Identify which cell holds the provided text, then report its [X, Y] central coordinate. 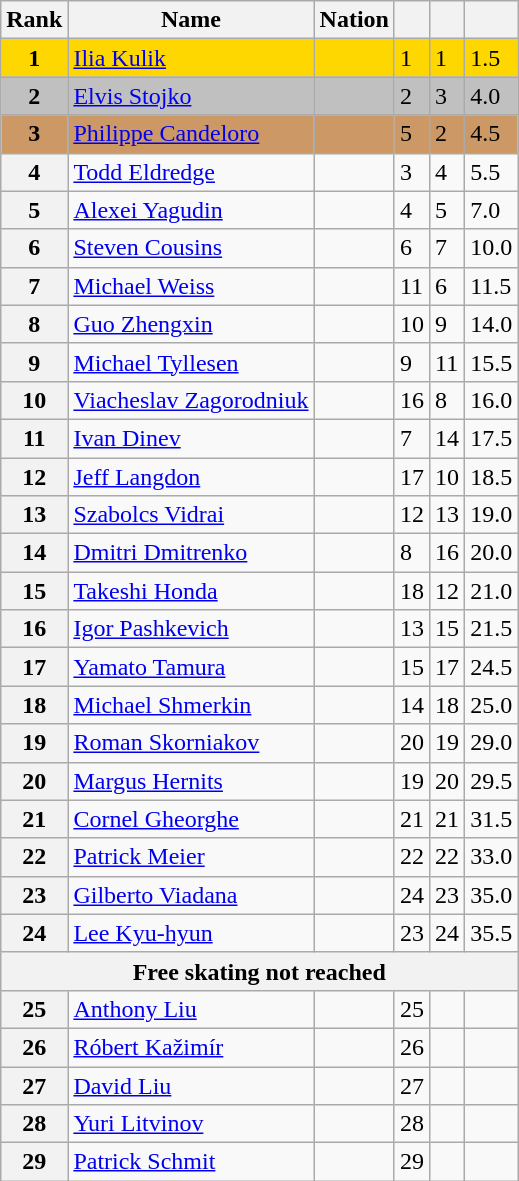
Patrick Schmit [191, 1162]
Anthony Liu [191, 1009]
Margus Hernits [191, 781]
15.5 [492, 362]
5.5 [492, 172]
Viacheslav Zagorodniuk [191, 400]
Ivan Dinev [191, 438]
21.0 [492, 591]
10.0 [492, 248]
Alexei Yagudin [191, 210]
4.0 [492, 96]
Guo Zhengxin [191, 324]
Rank [34, 20]
Michael Shmerkin [191, 705]
Elvis Stojko [191, 96]
Ilia Kulik [191, 58]
35.0 [492, 895]
Michael Tyllesen [191, 362]
29.0 [492, 743]
11.5 [492, 286]
19.0 [492, 515]
Free skating not reached [260, 971]
Igor Pashkevich [191, 629]
Lee Kyu-hyun [191, 933]
Yamato Tamura [191, 667]
Todd Eldredge [191, 172]
David Liu [191, 1085]
1.5 [492, 58]
Gilberto Viadana [191, 895]
25.0 [492, 705]
24.5 [492, 667]
Dmitri Dmitrenko [191, 553]
16.0 [492, 400]
7.0 [492, 210]
Name [191, 20]
Patrick Meier [191, 857]
Steven Cousins [191, 248]
33.0 [492, 857]
Philippe Candeloro [191, 134]
18.5 [492, 477]
Nation [354, 20]
Takeshi Honda [191, 591]
Michael Weiss [191, 286]
31.5 [492, 819]
Szabolcs Vidrai [191, 515]
29.5 [492, 781]
Roman Skorniakov [191, 743]
Yuri Litvinov [191, 1124]
Róbert Kažimír [191, 1047]
17.5 [492, 438]
21.5 [492, 629]
Jeff Langdon [191, 477]
35.5 [492, 933]
20.0 [492, 553]
4.5 [492, 134]
Cornel Gheorghe [191, 819]
14.0 [492, 324]
